Find where the given text appears and provide that cell's center as [X, Y] coordinate. 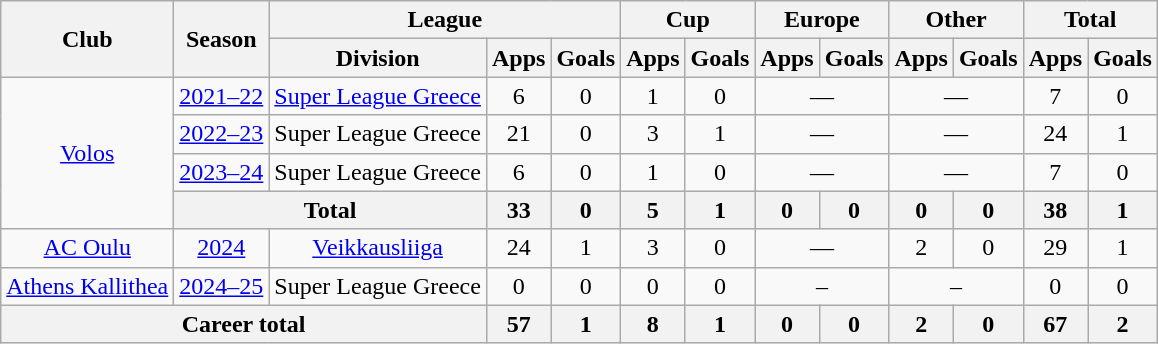
Career total [244, 324]
2021–22 [222, 96]
Season [222, 39]
Athens Kallithea [88, 286]
38 [1055, 210]
5 [653, 210]
Division [378, 58]
2024 [222, 248]
2022–23 [222, 134]
2024–25 [222, 286]
Club [88, 39]
Europe [822, 20]
21 [518, 134]
Veikkausliiga [378, 248]
67 [1055, 324]
2023–24 [222, 172]
57 [518, 324]
Volos [88, 153]
29 [1055, 248]
League [445, 20]
Other [956, 20]
8 [653, 324]
Cup [688, 20]
33 [518, 210]
AC Oulu [88, 248]
